Capture the cell that displays the provided text and extract its (x, y) central coordinate. 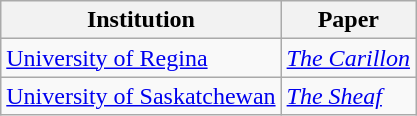
Institution (141, 20)
University of Saskatchewan (141, 96)
The Carillon (348, 58)
University of Regina (141, 58)
Paper (348, 20)
The Sheaf (348, 96)
